Search for the cell housing the specified text and yield its (X, Y) center coordinate. 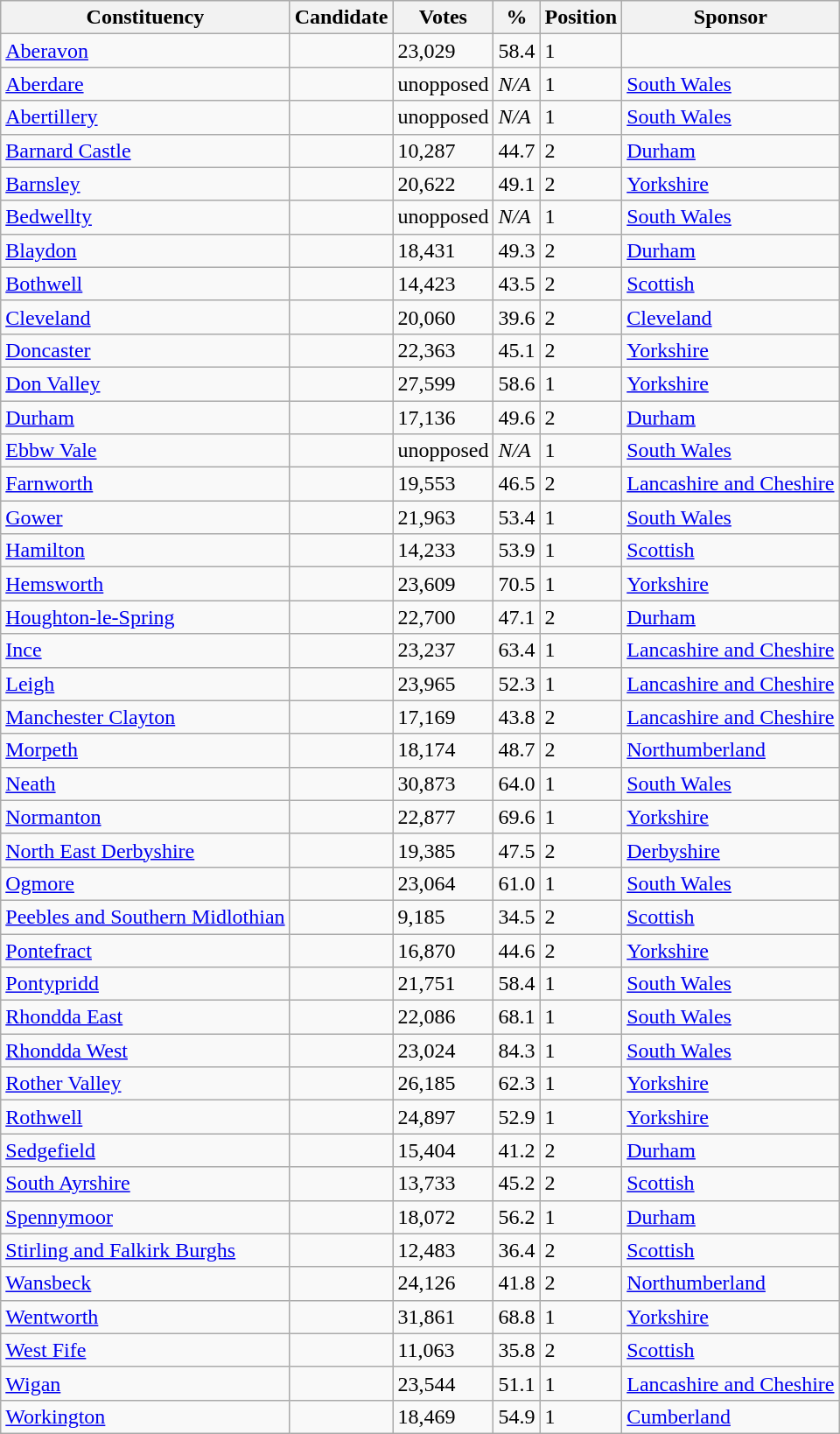
Don Valley (145, 383)
54.9 (516, 1416)
18,431 (443, 250)
Workington (145, 1416)
Gower (145, 517)
North East Derbyshire (145, 850)
15,404 (443, 1150)
Manchester Clayton (145, 717)
52.3 (516, 684)
Barnard Castle (145, 151)
53.4 (516, 517)
23,544 (443, 1383)
24,126 (443, 1283)
23,965 (443, 684)
Farnworth (145, 484)
Hamilton (145, 551)
Barnsley (145, 184)
31,861 (443, 1317)
23,237 (443, 650)
Morpeth (145, 750)
69.6 (516, 817)
14,423 (443, 284)
Bedwellty (145, 217)
Aberdare (145, 84)
30,873 (443, 784)
23,064 (443, 883)
Candidate (341, 18)
17,169 (443, 717)
Doncaster (145, 350)
68.8 (516, 1317)
26,185 (443, 1084)
43.5 (516, 284)
22,086 (443, 1017)
51.1 (516, 1383)
41.8 (516, 1283)
Sponsor (731, 18)
49.3 (516, 250)
22,877 (443, 817)
44.7 (516, 151)
Spennymoor (145, 1217)
46.5 (516, 484)
Bothwell (145, 284)
19,553 (443, 484)
45.1 (516, 350)
27,599 (443, 383)
70.5 (516, 584)
Peebles and Southern Midlothian (145, 917)
18,072 (443, 1217)
23,029 (443, 51)
49.6 (516, 418)
58.6 (516, 383)
Neath (145, 784)
41.2 (516, 1150)
Derbyshire (731, 850)
9,185 (443, 917)
Rhondda East (145, 1017)
% (516, 18)
84.3 (516, 1051)
68.1 (516, 1017)
Blaydon (145, 250)
Aberavon (145, 51)
35.8 (516, 1350)
Rother Valley (145, 1084)
Cumberland (731, 1416)
49.1 (516, 184)
23,024 (443, 1051)
Position (581, 18)
Wansbeck (145, 1283)
Ogmore (145, 883)
21,751 (443, 984)
Hemsworth (145, 584)
56.2 (516, 1217)
Wigan (145, 1383)
12,483 (443, 1250)
34.5 (516, 917)
18,174 (443, 750)
West Fife (145, 1350)
48.7 (516, 750)
17,136 (443, 418)
45.2 (516, 1184)
Leigh (145, 684)
Abertillery (145, 117)
20,060 (443, 317)
14,233 (443, 551)
21,963 (443, 517)
23,609 (443, 584)
13,733 (443, 1184)
Ebbw Vale (145, 451)
19,385 (443, 850)
Pontefract (145, 950)
20,622 (443, 184)
Sedgefield (145, 1150)
47.5 (516, 850)
Constituency (145, 18)
43.8 (516, 717)
63.4 (516, 650)
Normanton (145, 817)
11,063 (443, 1350)
South Ayrshire (145, 1184)
Rhondda West (145, 1051)
18,469 (443, 1416)
61.0 (516, 883)
Ince (145, 650)
44.6 (516, 950)
Wentworth (145, 1317)
24,897 (443, 1117)
64.0 (516, 784)
52.9 (516, 1117)
Pontypridd (145, 984)
Stirling and Falkirk Burghs (145, 1250)
16,870 (443, 950)
Rothwell (145, 1117)
39.6 (516, 317)
22,363 (443, 350)
Votes (443, 18)
10,287 (443, 151)
62.3 (516, 1084)
36.4 (516, 1250)
22,700 (443, 617)
53.9 (516, 551)
47.1 (516, 617)
Houghton-le-Spring (145, 617)
